Detect which cell encompasses the target text, then output its (x, y) center coordinate. 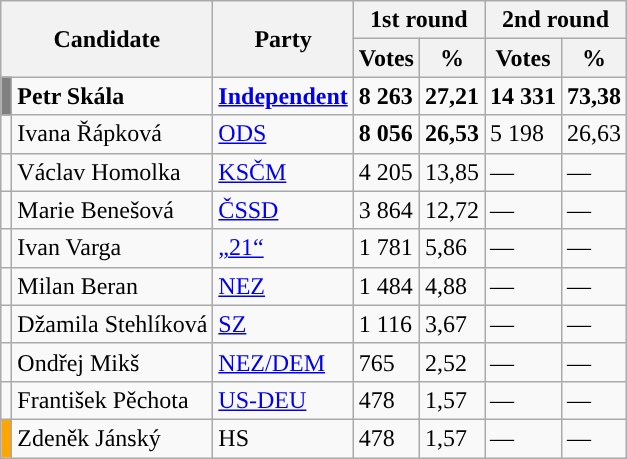
Zdeněk Jánský (112, 438)
26,53 (452, 134)
Candidate (107, 39)
SZ (283, 324)
3 864 (386, 210)
HS (283, 438)
NEZ (283, 286)
ODS (283, 134)
1 116 (386, 324)
5,86 (452, 248)
26,63 (594, 134)
„21“ (283, 248)
4,88 (452, 286)
NEZ/DEM (283, 362)
765 (386, 362)
Milan Beran (112, 286)
Party (283, 39)
8 263 (386, 96)
František Pěchota (112, 400)
8 056 (386, 134)
Džamila Stehlíková (112, 324)
2nd round (556, 20)
12,72 (452, 210)
2,52 (452, 362)
5 198 (524, 134)
KSČM (283, 172)
Ivana Řápková (112, 134)
1 781 (386, 248)
1st round (418, 20)
14 331 (524, 96)
Ivan Varga (112, 248)
4 205 (386, 172)
13,85 (452, 172)
Petr Skála (112, 96)
Marie Benešová (112, 210)
ČSSD (283, 210)
27,21 (452, 96)
US-DEU (283, 400)
Independent (283, 96)
73,38 (594, 96)
Ondřej Mikš (112, 362)
Václav Homolka (112, 172)
3,67 (452, 324)
1 484 (386, 286)
